Capture the cell that displays the provided text and extract its (x, y) central coordinate. 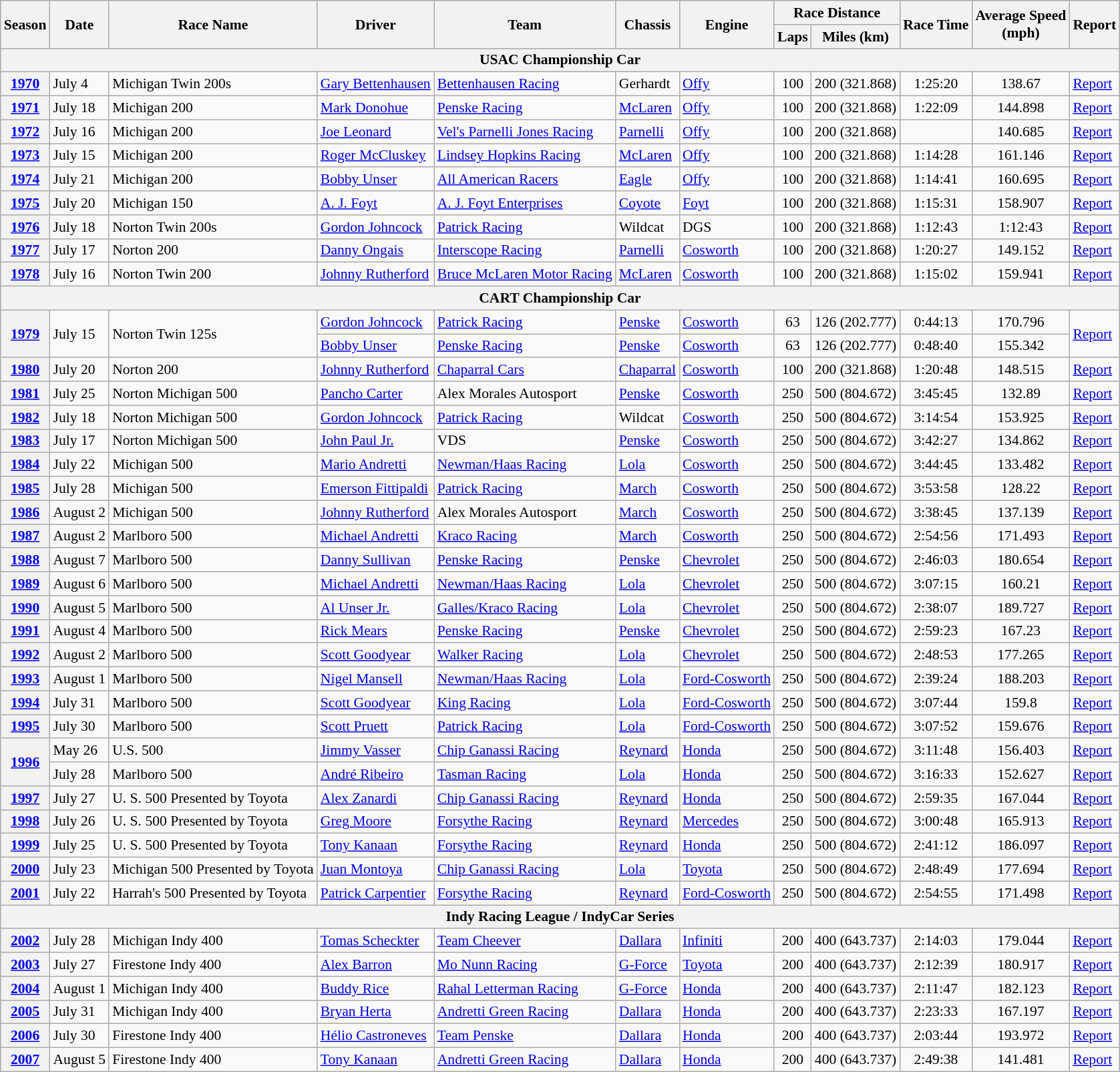
Mo Nunn Racing (525, 964)
André Ribeiro (375, 774)
161.146 (1020, 156)
Laps (793, 37)
3:11:48 (936, 751)
1982 (25, 417)
1:14:41 (936, 180)
1:14:28 (936, 156)
1999 (25, 846)
Harrah's 500 Presented by Toyota (213, 893)
Tasman Racing (525, 774)
128.22 (1020, 489)
1974 (25, 180)
Danny Ongais (375, 250)
1985 (25, 489)
Scott Pruett (375, 727)
2001 (25, 893)
1980 (25, 370)
3:38:45 (936, 512)
CART Championship Car (560, 299)
1987 (25, 536)
Kraco Racing (525, 536)
134.862 (1020, 441)
167.044 (1020, 798)
Mario Andretti (375, 465)
2003 (25, 964)
Tomas Scheckter (375, 941)
Alex Zanardi (375, 798)
Nigel Mansell (375, 679)
John Paul Jr. (375, 441)
0:48:40 (936, 346)
3:45:45 (936, 393)
1:20:48 (936, 370)
Foyt (727, 203)
1984 (25, 465)
2:14:03 (936, 941)
July 4 (79, 84)
1989 (25, 584)
1978 (25, 275)
189.727 (1020, 608)
0:44:13 (936, 322)
3:00:48 (936, 822)
1:15:02 (936, 275)
Danny Sullivan (375, 560)
186.097 (1020, 846)
2005 (25, 1012)
2007 (25, 1060)
171.498 (1020, 893)
Miles (km) (856, 37)
2:48:53 (936, 655)
Mercedes (727, 822)
Buddy Rice (375, 989)
Chaparral (648, 370)
1973 (25, 156)
1976 (25, 227)
171.493 (1020, 536)
1:15:31 (936, 203)
Race Name (213, 24)
Roger McCluskey (375, 156)
Race Distance (837, 13)
3:44:45 (936, 465)
141.481 (1020, 1060)
Chassis (648, 24)
Rick Mears (375, 631)
Michigan 150 (213, 203)
Bruce McLaren Motor Racing (525, 275)
1977 (25, 250)
1995 (25, 727)
July 21 (79, 180)
2:39:24 (936, 679)
1979 (25, 334)
152.627 (1020, 774)
King Racing (525, 703)
Michigan Twin 200s (213, 84)
Indy Racing League / IndyCar Series (560, 917)
132.89 (1020, 393)
1998 (25, 822)
VDS (525, 441)
Coyote (648, 203)
Team Cheever (525, 941)
USAC Championship Car (560, 60)
Team Penske (525, 1036)
3:07:44 (936, 703)
A. J. Foyt Enterprises (525, 203)
Emerson Fittipaldi (375, 489)
All American Racers (525, 180)
177.265 (1020, 655)
3:14:54 (936, 417)
2:38:07 (936, 608)
Alex Barron (375, 964)
Al Unser Jr. (375, 608)
Norton Twin 200 (213, 275)
Driver (375, 24)
159.941 (1020, 275)
1993 (25, 679)
3:07:15 (936, 584)
3:42:27 (936, 441)
Greg Moore (375, 822)
156.403 (1020, 751)
Team (525, 24)
Average Speed(mph) (1020, 24)
Lindsey Hopkins Racing (525, 156)
2:59:35 (936, 798)
Patrick Carpentier (375, 893)
Mark Donohue (375, 108)
1997 (25, 798)
180.654 (1020, 560)
2:23:33 (936, 1012)
Season (25, 24)
A. J. Foyt (375, 203)
Hélio Castroneves (375, 1036)
Bettenhausen Racing (525, 84)
Pancho Carter (375, 393)
149.152 (1020, 250)
2:41:12 (936, 846)
2000 (25, 870)
2:54:55 (936, 893)
2002 (25, 941)
1990 (25, 608)
2:54:56 (936, 536)
2:59:23 (936, 631)
Bryan Herta (375, 1012)
3:53:58 (936, 489)
2:49:38 (936, 1060)
193.972 (1020, 1036)
Joe Leonard (375, 132)
2006 (25, 1036)
159.8 (1020, 703)
180.917 (1020, 964)
Walker Racing (525, 655)
Norton Twin 125s (213, 334)
Michigan 500 Presented by Toyota (213, 870)
1992 (25, 655)
1972 (25, 132)
170.796 (1020, 322)
Rahal Letterman Racing (525, 989)
Chaparral Cars (525, 370)
2:48:49 (936, 870)
1:25:20 (936, 84)
July 23 (79, 870)
Infiniti (727, 941)
177.694 (1020, 870)
1975 (25, 203)
155.342 (1020, 346)
1991 (25, 631)
188.203 (1020, 679)
1986 (25, 512)
153.925 (1020, 417)
Gerhardt (648, 84)
133.482 (1020, 465)
Vel's Parnelli Jones Racing (525, 132)
179.044 (1020, 941)
1983 (25, 441)
2:12:39 (936, 964)
137.139 (1020, 512)
1971 (25, 108)
Gary Bettenhausen (375, 84)
August 4 (79, 631)
2004 (25, 989)
3:16:33 (936, 774)
Juan Montoya (375, 870)
1:22:09 (936, 108)
Galles/Kraco Racing (525, 608)
Eagle (648, 180)
1994 (25, 703)
August 7 (79, 560)
167.197 (1020, 1012)
1981 (25, 393)
3:07:52 (936, 727)
DGS (727, 227)
2:46:03 (936, 560)
144.898 (1020, 108)
July 26 (79, 822)
Norton Twin 200s (213, 227)
160.21 (1020, 584)
148.515 (1020, 370)
U.S. 500 (213, 751)
2:03:44 (936, 1036)
167.23 (1020, 631)
1:20:27 (936, 250)
1988 (25, 560)
2:11:47 (936, 989)
1996 (25, 763)
Jimmy Vasser (375, 751)
138.67 (1020, 84)
165.913 (1020, 822)
Interscope Racing (525, 250)
Date (79, 24)
158.907 (1020, 203)
159.676 (1020, 727)
August 6 (79, 584)
Engine (727, 24)
140.685 (1020, 132)
182.123 (1020, 989)
160.695 (1020, 180)
Race Time (936, 24)
1970 (25, 84)
May 26 (79, 751)
